Identify which cell holds the provided text, then report its [x, y] central coordinate. 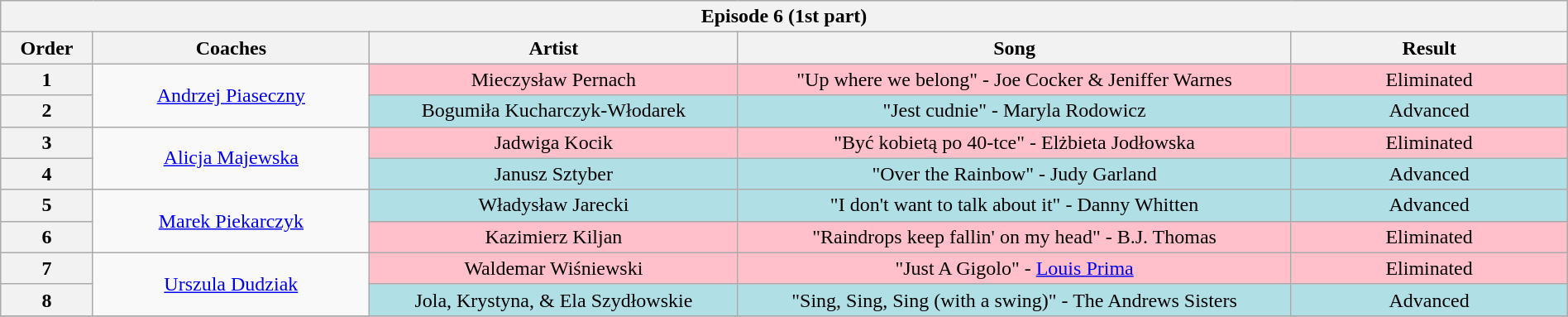
"Sing, Sing, Sing (with a swing)" - The Andrews Sisters [1014, 300]
Kazimierz Kiljan [553, 237]
"Być kobietą po 40-tce" - Elżbieta Jodłowska [1014, 142]
Mieczysław Pernach [553, 79]
4 [46, 174]
"Raindrops keep fallin' on my head" - B.J. Thomas [1014, 237]
Jola, Krystyna, & Ela Szydłowskie [553, 300]
"Over the Rainbow" - Judy Garland [1014, 174]
"Just A Gigolo" - Louis Prima [1014, 268]
1 [46, 79]
Artist [553, 48]
"I don't want to talk about it" - Danny Whitten [1014, 205]
3 [46, 142]
6 [46, 237]
Coaches [231, 48]
Urszula Dudziak [231, 284]
5 [46, 205]
Waldemar Wiśniewski [553, 268]
"Jest cudnie" - Maryla Rodowicz [1014, 111]
8 [46, 300]
Song [1014, 48]
Marek Piekarczyk [231, 221]
Result [1429, 48]
Alicja Majewska [231, 158]
Bogumiła Kucharczyk-Włodarek [553, 111]
Jadwiga Kocik [553, 142]
Episode 6 (1st part) [784, 17]
Andrzej Piaseczny [231, 95]
"Up where we belong" - Joe Cocker & Jeniffer Warnes [1014, 79]
Janusz Sztyber [553, 174]
7 [46, 268]
Order [46, 48]
2 [46, 111]
Władysław Jarecki [553, 205]
